For the text-containing cell, return its midpoint in (X, Y) coordinate format. 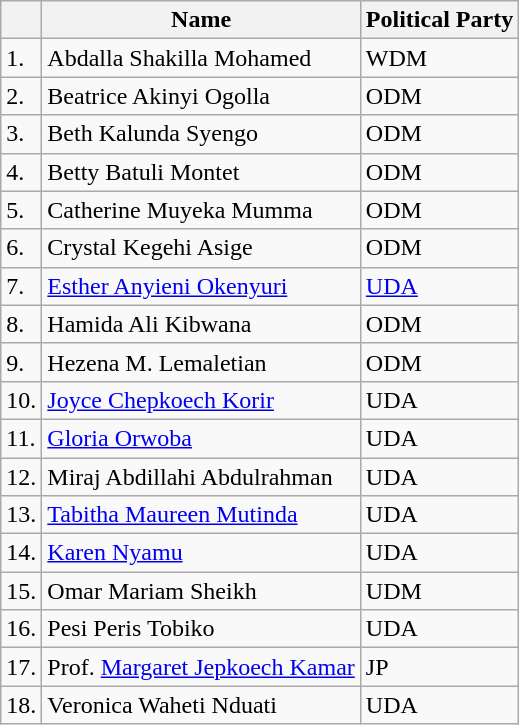
17. (22, 667)
8. (22, 324)
15. (22, 591)
Beth Kalunda Syengo (202, 134)
13. (22, 515)
2. (22, 96)
18. (22, 705)
Joyce Chepkoech Korir (202, 400)
Crystal Kegehi Asige (202, 248)
5. (22, 210)
WDM (439, 58)
Tabitha Maureen Mutinda (202, 515)
12. (22, 477)
Karen Nyamu (202, 553)
Gloria Orwoba (202, 438)
14. (22, 553)
Prof. Margaret Jepkoech Kamar (202, 667)
Veronica Waheti Nduati (202, 705)
JP (439, 667)
Pesi Peris Tobiko (202, 629)
3. (22, 134)
7. (22, 286)
Abdalla Shakilla Mohamed (202, 58)
Catherine Muyeka Mumma (202, 210)
4. (22, 172)
9. (22, 362)
Esther Anyieni Okenyuri (202, 286)
Hezena M. Lemaletian (202, 362)
6. (22, 248)
1. (22, 58)
UDM (439, 591)
Political Party (439, 20)
Betty Batuli Montet (202, 172)
Beatrice Akinyi Ogolla (202, 96)
Omar Mariam Sheikh (202, 591)
11. (22, 438)
16. (22, 629)
Miraj Abdillahi Abdulrahman (202, 477)
Name (202, 20)
Hamida Ali Kibwana (202, 324)
10. (22, 400)
